Return (X, Y) of the center of cell containing provided text 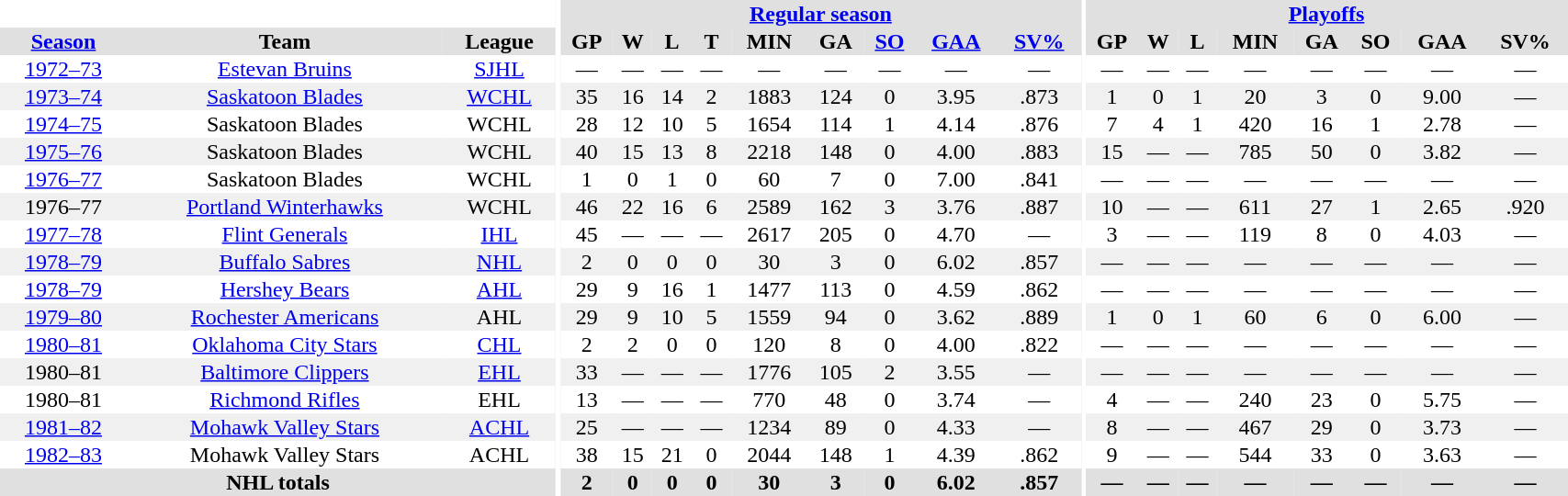
Hershey Bears (285, 289)
3.55 (955, 372)
50 (1322, 152)
Baltimore Clippers (285, 372)
119 (1255, 234)
114 (836, 124)
28 (587, 124)
124 (836, 96)
.883 (1040, 152)
3.62 (955, 317)
.876 (1040, 124)
IHL (500, 234)
Season (63, 41)
Regular season (821, 14)
4.70 (955, 234)
Oklahoma City Stars (285, 344)
NHL totals (277, 482)
38 (587, 455)
1559 (770, 317)
5.75 (1442, 400)
785 (1255, 152)
Estevan Bruins (285, 69)
1654 (770, 124)
4.39 (955, 455)
Portland Winterhawks (285, 207)
2.78 (1442, 124)
27 (1322, 207)
.873 (1040, 96)
205 (836, 234)
3.74 (955, 400)
611 (1255, 207)
Buffalo Sabres (285, 262)
Team (285, 41)
1972–73 (63, 69)
1234 (770, 427)
Flint Generals (285, 234)
NHL (500, 262)
SJHL (500, 69)
2617 (770, 234)
22 (632, 207)
94 (836, 317)
3.76 (955, 207)
770 (770, 400)
Playoffs (1326, 14)
1973–74 (63, 96)
40 (587, 152)
35 (587, 96)
1883 (770, 96)
CHL (500, 344)
1981–82 (63, 427)
4.59 (955, 289)
Rochester Americans (285, 317)
46 (587, 207)
48 (836, 400)
1776 (770, 372)
467 (1255, 427)
1979–80 (63, 317)
14 (672, 96)
240 (1255, 400)
23 (1322, 400)
3.95 (955, 96)
9.00 (1442, 96)
105 (836, 372)
544 (1255, 455)
162 (836, 207)
1977–78 (63, 234)
3.73 (1442, 427)
Richmond Rifles (285, 400)
6.00 (1442, 317)
.920 (1526, 207)
4.33 (955, 427)
3.63 (1442, 455)
League (500, 41)
45 (587, 234)
2589 (770, 207)
4.14 (955, 124)
25 (587, 427)
2044 (770, 455)
1974–75 (63, 124)
420 (1255, 124)
1477 (770, 289)
2.65 (1442, 207)
.889 (1040, 317)
1982–83 (63, 455)
T (711, 41)
3.82 (1442, 152)
.822 (1040, 344)
89 (836, 427)
113 (836, 289)
.887 (1040, 207)
2218 (770, 152)
20 (1255, 96)
4.03 (1442, 234)
120 (770, 344)
.841 (1040, 179)
7.00 (955, 179)
1975–76 (63, 152)
12 (632, 124)
21 (672, 455)
